Capture the cell that displays the provided text and extract its (X, Y) central coordinate. 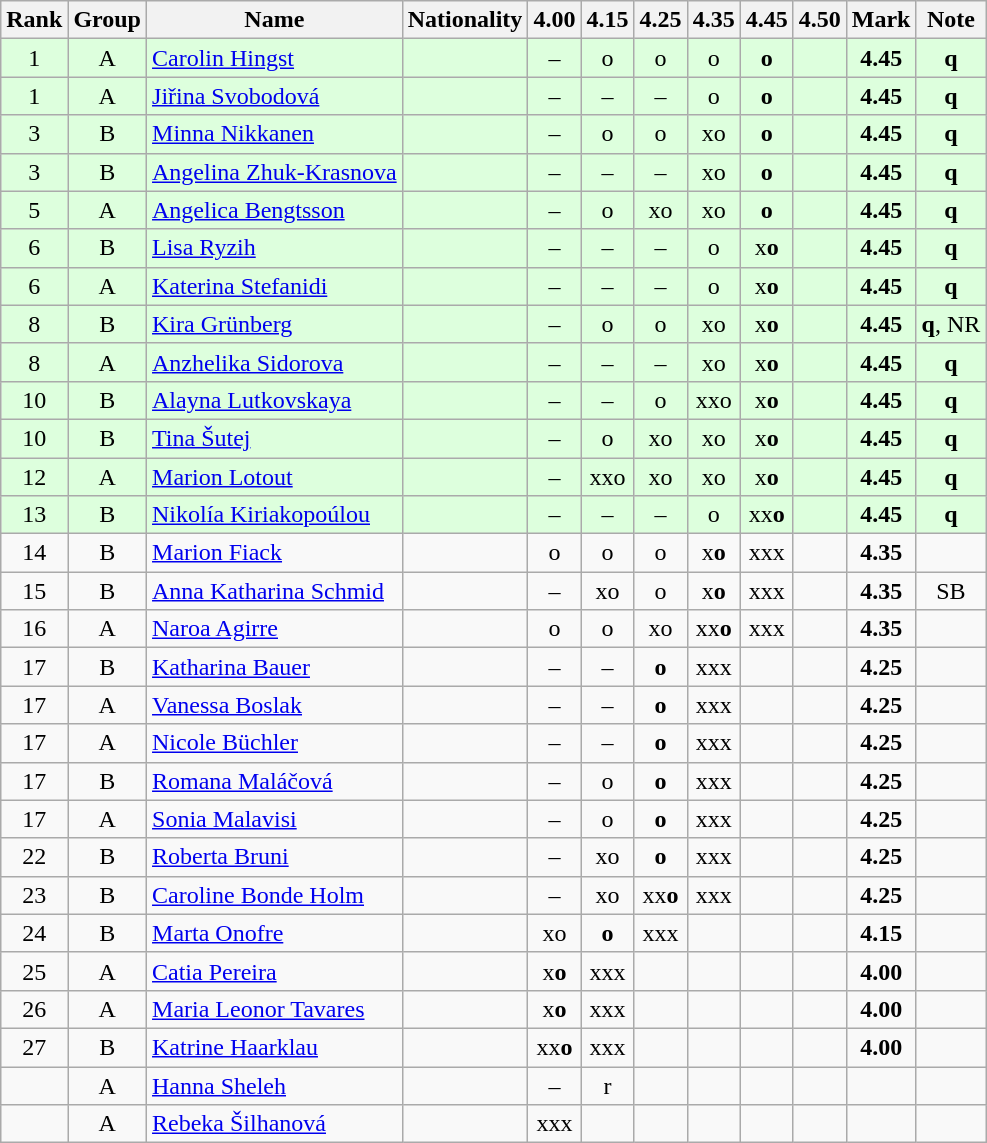
26 (34, 1009)
16 (34, 629)
Caroline Bonde Holm (275, 895)
Maria Leonor Tavares (275, 1009)
23 (34, 895)
Mark (881, 20)
Marion Lotout (275, 477)
Katerina Stefanidi (275, 286)
SB (951, 591)
r (608, 1085)
Carolin Hingst (275, 58)
Angelica Bengtsson (275, 210)
Nationality (465, 20)
Tina Šutej (275, 438)
Nicole Büchler (275, 743)
25 (34, 971)
q, NR (951, 324)
5 (34, 210)
Marta Onofre (275, 933)
27 (34, 1047)
Minna Nikkanen (275, 134)
Jiřina Svobodová (275, 96)
12 (34, 477)
15 (34, 591)
Katrine Haarklau (275, 1047)
Rank (34, 20)
Anzhelika Sidorova (275, 362)
Romana Maláčová (275, 781)
4.50 (820, 20)
Marion Fiack (275, 553)
13 (34, 515)
Alayna Lutkovskaya (275, 400)
22 (34, 857)
Catia Pereira (275, 971)
Rebeka Šilhanová (275, 1124)
Vanessa Boslak (275, 705)
Hanna Sheleh (275, 1085)
Katharina Bauer (275, 667)
Lisa Ryzih (275, 248)
Name (275, 20)
Naroa Agirre (275, 629)
14 (34, 553)
Kira Grünberg (275, 324)
Sonia Malavisi (275, 819)
Anna Katharina Schmid (275, 591)
Angelina Zhuk-Krasnova (275, 172)
Note (951, 20)
Roberta Bruni (275, 857)
24 (34, 933)
Group (108, 20)
Nikolía Kiriakopoúlou (275, 515)
